Identify which cell holds the provided text, then report its [x, y] central coordinate. 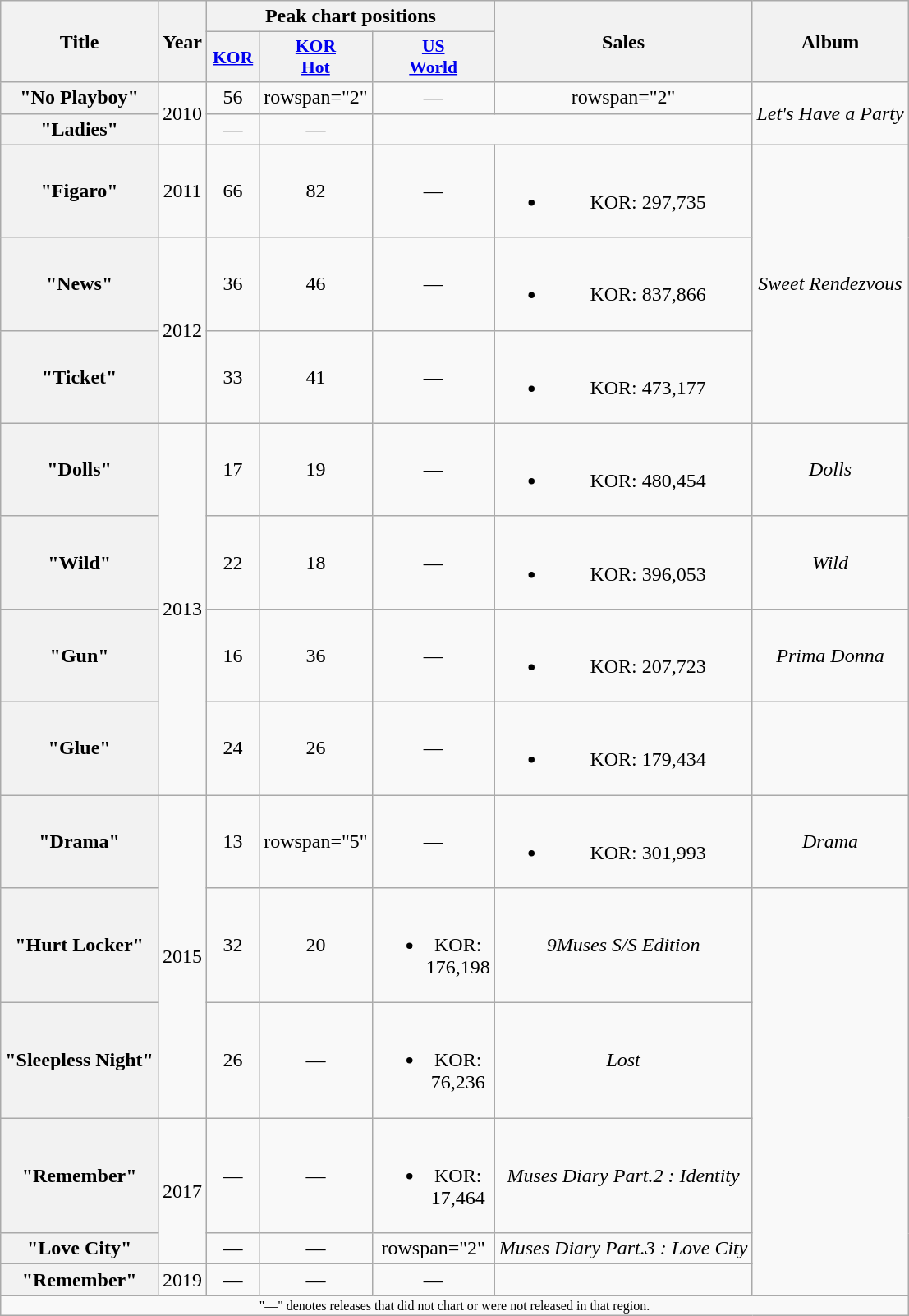
"Ladies" [80, 129]
Lost [623, 1061]
KOR: 176,198 [434, 946]
2010 [182, 113]
Album [830, 41]
Muses Diary Part.3 : Love City [623, 1249]
Drama [830, 841]
Peak chart positions [351, 16]
"News" [80, 284]
"Drama" [80, 841]
Sweet Rendezvous [830, 284]
33 [233, 376]
66 [233, 191]
2017 [182, 1191]
"No Playboy" [80, 98]
Muses Diary Part.2 : Identity [623, 1176]
24 [233, 748]
41 [316, 376]
2019 [182, 1280]
Year [182, 41]
82 [316, 191]
20 [316, 946]
9Muses S/S Edition [623, 946]
Dolls [830, 470]
Sales [623, 41]
"Dolls" [80, 470]
2012 [182, 330]
KOR: 301,993 [623, 841]
"Sleepless Night" [80, 1061]
KOR [233, 58]
KORHot [316, 58]
Wild [830, 562]
Prima Donna [830, 656]
KOR: 179,434 [623, 748]
16 [233, 656]
rowspan="5" [316, 841]
KOR: 297,735 [623, 191]
17 [233, 470]
13 [233, 841]
KOR: 837,866 [623, 284]
KOR: 17,464 [434, 1176]
18 [316, 562]
USWorld [434, 58]
"Hurt Locker" [80, 946]
"Glue" [80, 748]
32 [233, 946]
KOR: 473,177 [623, 376]
2013 [182, 609]
Title [80, 41]
Let's Have a Party [830, 113]
46 [316, 284]
19 [316, 470]
2015 [182, 956]
"Figaro" [80, 191]
KOR: 480,454 [623, 470]
KOR: 207,723 [623, 656]
56 [233, 98]
"—" denotes releases that did not chart or were not released in that region. [455, 1305]
2011 [182, 191]
"Love City" [80, 1249]
"Gun" [80, 656]
"Ticket" [80, 376]
"Wild" [80, 562]
KOR: 396,053 [623, 562]
22 [233, 562]
KOR: 76,236 [434, 1061]
